Return the [x, y] coordinate for the center point of the cell that contains the specified text.  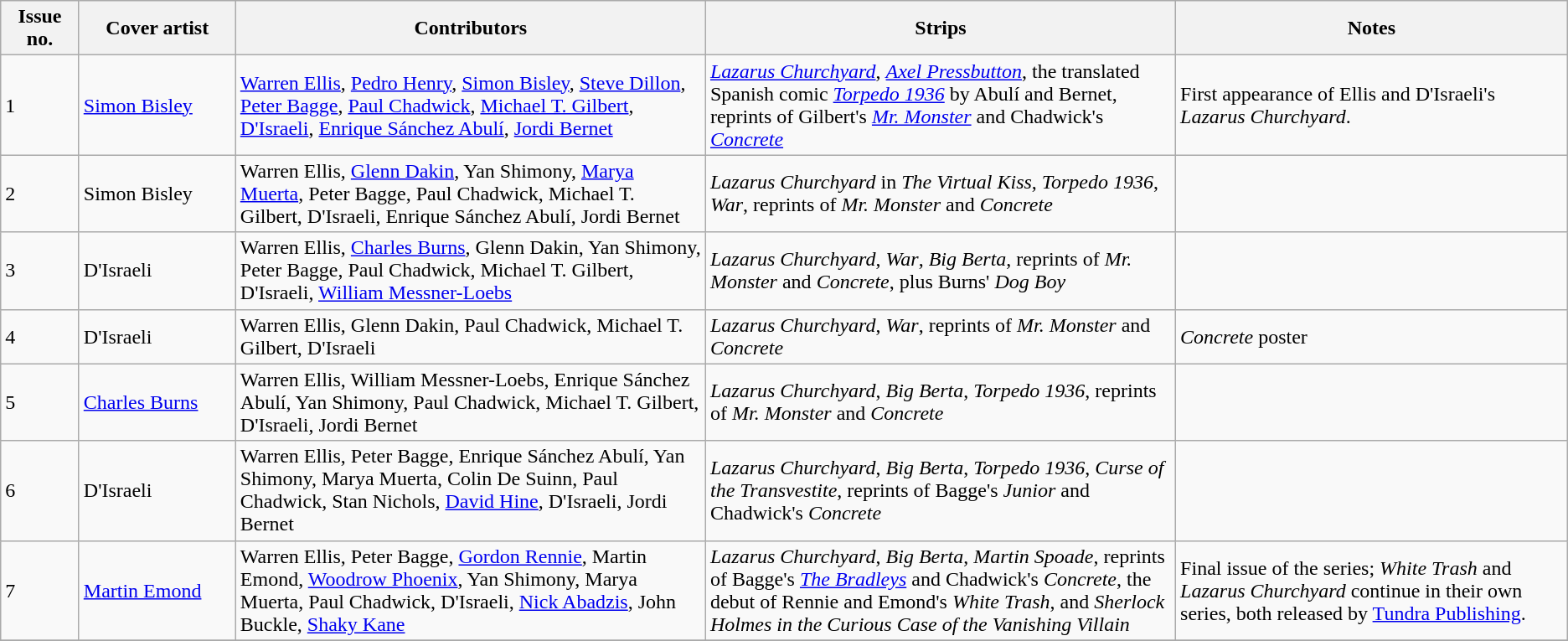
Warren Ellis, Glenn Dakin, Yan Shimony, Marya Muerta, Peter Bagge, Paul Chadwick, Michael T. Gilbert, D'Israeli, Enrique Sánchez Abulí, Jordi Bernet [471, 194]
Concrete poster [1372, 337]
Warren Ellis, William Messner-Loebs, Enrique Sánchez Abulí, Yan Shimony, Paul Chadwick, Michael T. Gilbert, D'Israeli, Jordi Bernet [471, 402]
Contributors [471, 28]
Notes [1372, 28]
4 [40, 337]
Lazarus Churchyard, Big Berta, Torpedo 1936, reprints of Mr. Monster and Concrete [940, 402]
Lazarus Churchyard, War, Big Berta, reprints of Mr. Monster and Concrete, plus Burns' Dog Boy [940, 271]
Martin Emond [157, 590]
Warren Ellis, Pedro Henry, Simon Bisley, Steve Dillon, Peter Bagge, Paul Chadwick, Michael T. Gilbert, D'Israeli, Enrique Sánchez Abulí, Jordi Bernet [471, 106]
First appearance of Ellis and D'Israeli's Lazarus Churchyard. [1372, 106]
7 [40, 590]
5 [40, 402]
6 [40, 491]
Issue no. [40, 28]
2 [40, 194]
Warren Ellis, Charles Burns, Glenn Dakin, Yan Shimony, Peter Bagge, Paul Chadwick, Michael T. Gilbert, D'Israeli, William Messner-Loebs [471, 271]
Cover artist [157, 28]
Lazarus Churchyard in The Virtual Kiss, Torpedo 1936, War, reprints of Mr. Monster and Concrete [940, 194]
Strips [940, 28]
Charles Burns [157, 402]
Lazarus Churchyard, Big Berta, Torpedo 1936, Curse of the Transvestite, reprints of Bagge's Junior and Chadwick's Concrete [940, 491]
Final issue of the series; White Trash and Lazarus Churchyard continue in their own series, both released by Tundra Publishing. [1372, 590]
Warren Ellis, Glenn Dakin, Paul Chadwick, Michael T. Gilbert, D'Israeli [471, 337]
1 [40, 106]
Lazarus Churchyard, War, reprints of Mr. Monster and Concrete [940, 337]
3 [40, 271]
